From the cell containing the given text, extract its center point as (X, Y) coordinate. 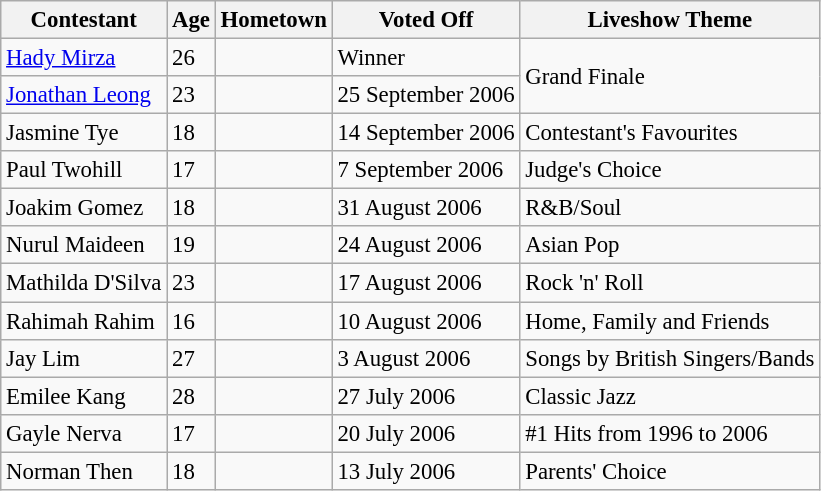
Home, Family and Friends (670, 321)
Joakim Gomez (84, 208)
Jay Lim (84, 358)
Grand Finale (670, 76)
Classic Jazz (670, 396)
20 July 2006 (426, 433)
Hometown (274, 20)
Winner (426, 58)
#1 Hits from 1996 to 2006 (670, 433)
16 (192, 321)
Contestant's Favourites (670, 133)
26 (192, 58)
Gayle Nerva (84, 433)
Contestant (84, 20)
Jasmine Tye (84, 133)
27 July 2006 (426, 396)
10 August 2006 (426, 321)
Judge's Choice (670, 170)
7 September 2006 (426, 170)
14 September 2006 (426, 133)
Emilee Kang (84, 396)
27 (192, 358)
31 August 2006 (426, 208)
28 (192, 396)
Mathilda D'Silva (84, 283)
Paul Twohill (84, 170)
13 July 2006 (426, 471)
Hady Mirza (84, 58)
Jonathan Leong (84, 95)
Rock 'n' Roll (670, 283)
24 August 2006 (426, 245)
Rahimah Rahim (84, 321)
Parents' Choice (670, 471)
25 September 2006 (426, 95)
Nurul Maideen (84, 245)
R&B/Soul (670, 208)
17 August 2006 (426, 283)
Age (192, 20)
Songs by British Singers/Bands (670, 358)
Norman Then (84, 471)
Liveshow Theme (670, 20)
Asian Pop (670, 245)
Voted Off (426, 20)
3 August 2006 (426, 358)
19 (192, 245)
